Provide the (x, y) coordinate of the cell's center where the given text is located.  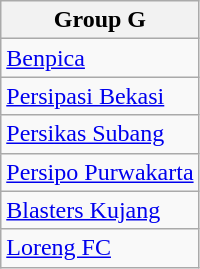
Persipasi Bekasi (100, 96)
Persipo Purwakarta (100, 172)
Group G (100, 20)
Persikas Subang (100, 134)
Loreng FC (100, 248)
Benpica (100, 58)
Blasters Kujang (100, 210)
